Find where the given text appears and provide that cell's center as (X, Y) coordinate. 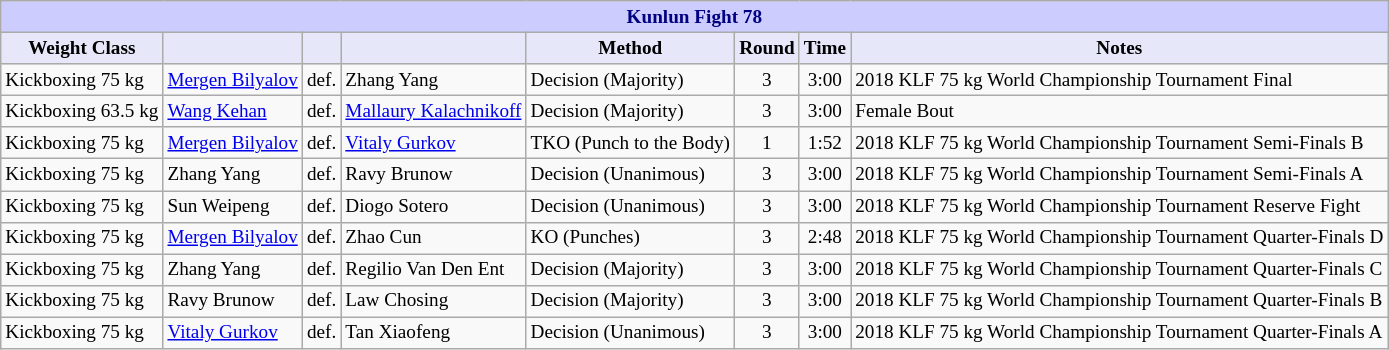
Kickboxing 63.5 kg (82, 111)
Time (824, 48)
Mallaury Kalachnikoff (434, 111)
Tan Xiaofeng (434, 333)
1 (768, 143)
Law Chosing (434, 301)
Regilio Van Den Ent (434, 270)
Female Bout (1120, 111)
Zhao Cun (434, 238)
2018 KLF 75 kg World Championship Tournament Quarter-Finals A (1120, 333)
2018 KLF 75 kg World Championship Tournament Quarter-Finals B (1120, 301)
Method (630, 48)
2:48 (824, 238)
TKO (Punch to the Body) (630, 143)
KO (Punches) (630, 238)
2018 KLF 75 kg World Championship Tournament Quarter-Finals D (1120, 238)
Round (768, 48)
Diogo Sotero (434, 206)
1:52 (824, 143)
2018 KLF 75 kg World Championship Tournament Semi-Finals B (1120, 143)
Sun Weipeng (232, 206)
2018 KLF 75 kg World Championship Tournament Quarter-Finals C (1120, 270)
2018 KLF 75 kg World Championship Tournament Semi-Finals A (1120, 175)
Weight Class (82, 48)
2018 KLF 75 kg World Championship Tournament Final (1120, 80)
Wang Kehan (232, 111)
Kunlun Fight 78 (694, 17)
2018 KLF 75 kg World Championship Tournament Reserve Fight (1120, 206)
Notes (1120, 48)
